Output the (x, y) coordinate of the center of the cell containing the given text.  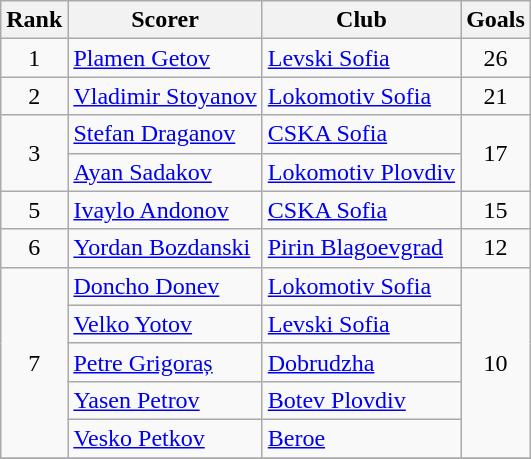
Scorer (165, 20)
10 (496, 362)
2 (34, 96)
12 (496, 248)
Vesko Petkov (165, 438)
Botev Plovdiv (361, 400)
Goals (496, 20)
Stefan Draganov (165, 134)
5 (34, 210)
15 (496, 210)
6 (34, 248)
Yordan Bozdanski (165, 248)
26 (496, 58)
Dobrudzha (361, 362)
Club (361, 20)
7 (34, 362)
21 (496, 96)
Ivaylo Andonov (165, 210)
Plamen Getov (165, 58)
Lokomotiv Plovdiv (361, 172)
Petre Grigoraș (165, 362)
1 (34, 58)
3 (34, 153)
Ayan Sadakov (165, 172)
Vladimir Stoyanov (165, 96)
17 (496, 153)
Yasen Petrov (165, 400)
Doncho Donev (165, 286)
Rank (34, 20)
Velko Yotov (165, 324)
Pirin Blagoevgrad (361, 248)
Beroe (361, 438)
